Provide the [X, Y] coordinate of the cell's center where the given text is located.  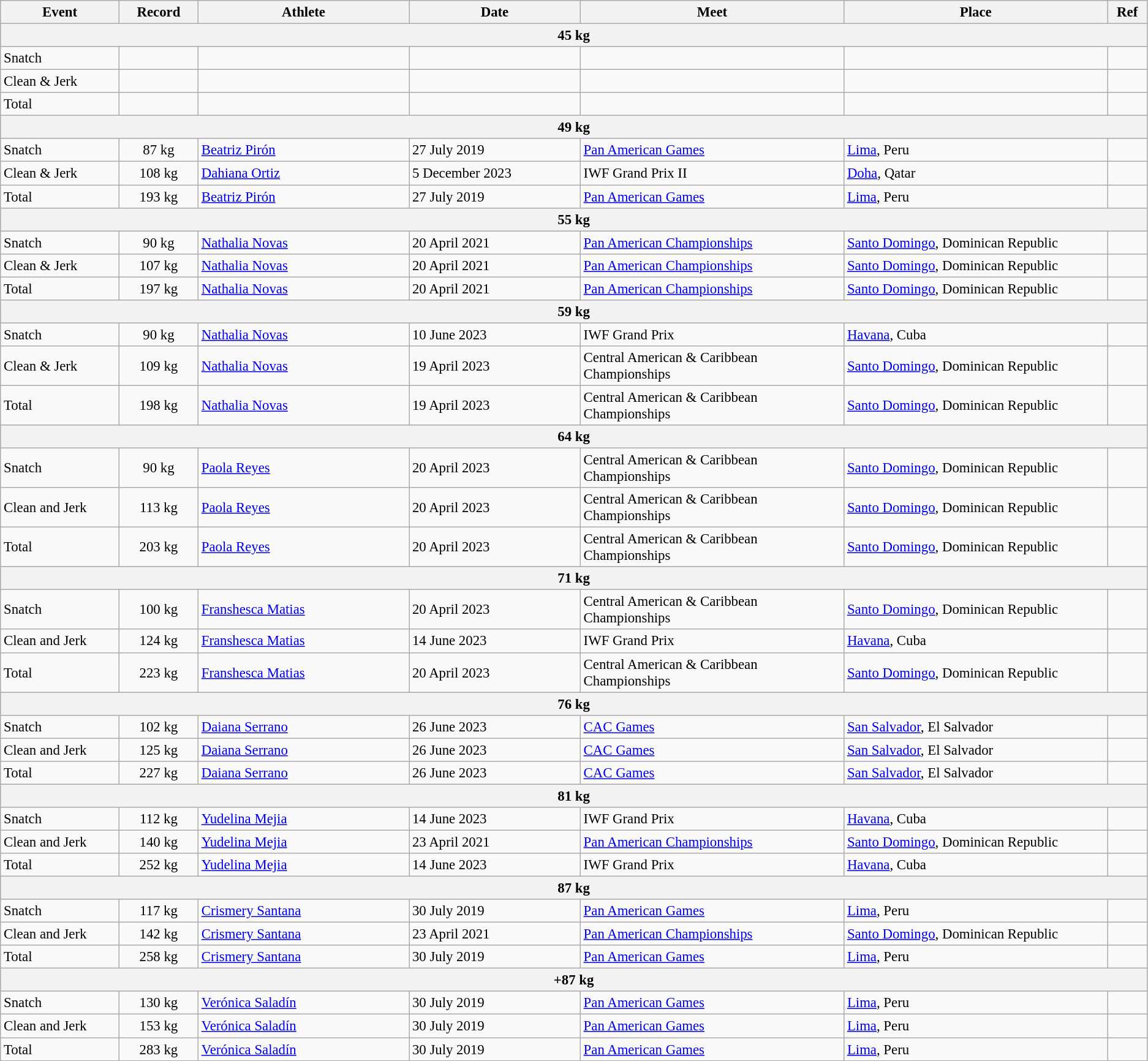
Athlete [303, 12]
10 June 2023 [495, 334]
IWF Grand Prix II [712, 173]
Meet [712, 12]
55 kg [574, 219]
59 kg [574, 312]
108 kg [158, 173]
81 kg [574, 796]
283 kg [158, 1049]
117 kg [158, 911]
Dahiana Ortiz [303, 173]
102 kg [158, 727]
Doha, Qatar [976, 173]
5 December 2023 [495, 173]
112 kg [158, 819]
107 kg [158, 265]
227 kg [158, 773]
124 kg [158, 641]
252 kg [158, 865]
45 kg [574, 36]
130 kg [158, 1003]
109 kg [158, 366]
140 kg [158, 842]
Date [495, 12]
Ref [1127, 12]
223 kg [158, 673]
113 kg [158, 507]
198 kg [158, 406]
Event [60, 12]
100 kg [158, 610]
Place [976, 12]
+87 kg [574, 980]
Record [158, 12]
76 kg [574, 704]
49 kg [574, 127]
142 kg [158, 934]
258 kg [158, 957]
197 kg [158, 289]
153 kg [158, 1026]
125 kg [158, 750]
203 kg [158, 548]
64 kg [574, 437]
193 kg [158, 197]
71 kg [574, 578]
